Locate the cell with the specified text and output its (X, Y) center coordinate. 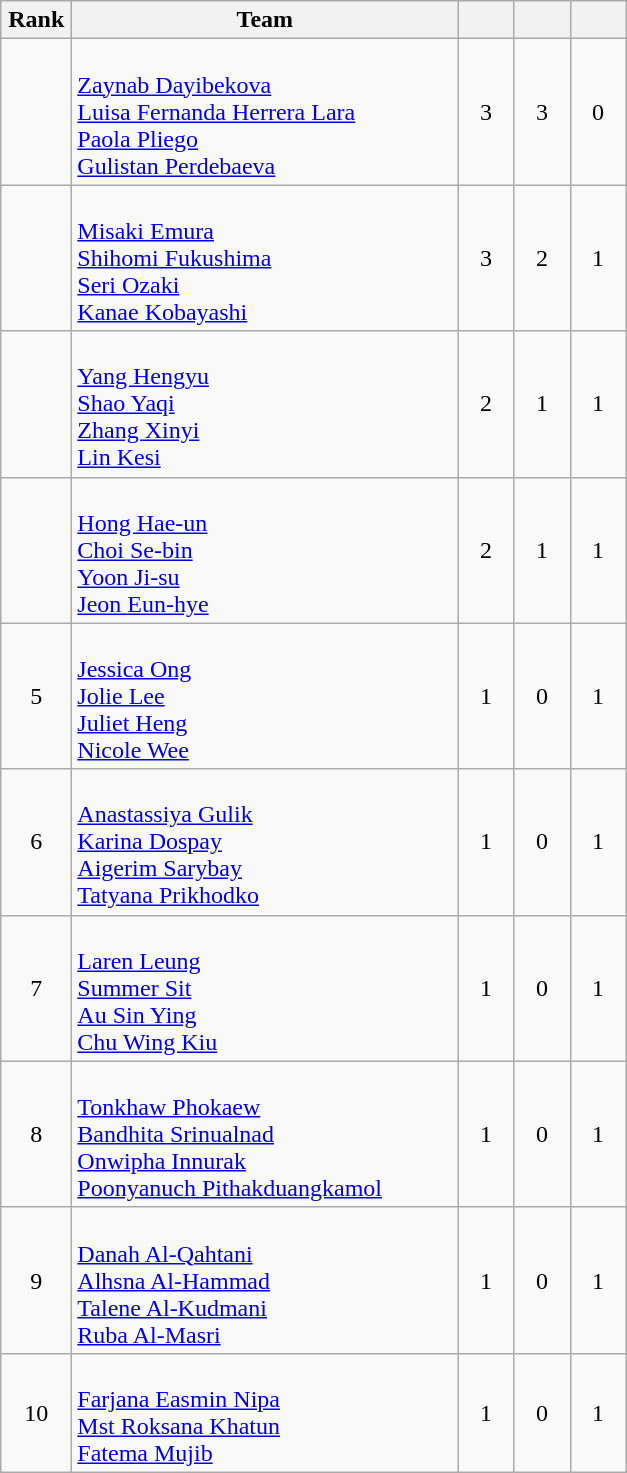
7 (36, 988)
Yang HengyuShao YaqiZhang XinyiLin Kesi (265, 404)
5 (36, 696)
Team (265, 20)
8 (36, 1134)
Laren LeungSummer SitAu Sin Ying Chu Wing Kiu (265, 988)
Tonkhaw PhokaewBandhita SrinualnadOnwipha InnurakPoonyanuch Pithakduangkamol (265, 1134)
6 (36, 842)
Farjana Easmin NipaMst Roksana KhatunFatema Mujib (265, 1412)
Anastassiya GulikKarina DospayAigerim SarybayTatyana Prikhodko (265, 842)
Jessica OngJolie LeeJuliet HengNicole Wee (265, 696)
Misaki EmuraShihomi FukushimaSeri OzakiKanae Kobayashi (265, 258)
Danah Al-QahtaniAlhsna Al-HammadTalene Al-KudmaniRuba Al-Masri (265, 1280)
10 (36, 1412)
Zaynab DayibekovaLuisa Fernanda Herrera LaraPaola PliegoGulistan Perdebaeva (265, 112)
9 (36, 1280)
Hong Hae-unChoi Se-binYoon Ji-suJeon Eun-hye (265, 550)
Rank (36, 20)
